Locate the cell with the specified text and output its (x, y) center coordinate. 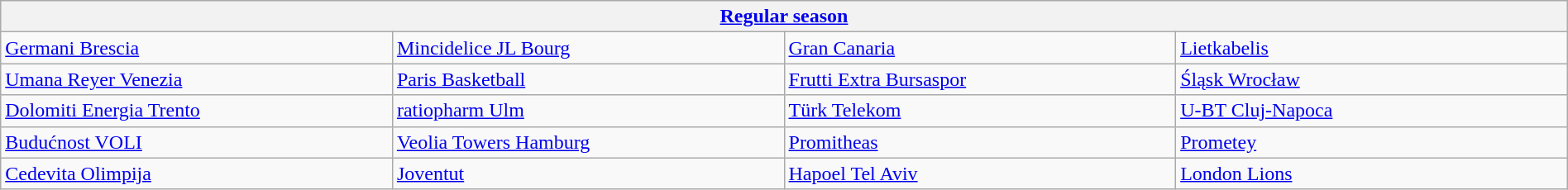
Promitheas (980, 142)
Gran Canaria (980, 48)
Germani Brescia (197, 48)
Śląsk Wrocław (1372, 79)
Lietkabelis (1372, 48)
Dolomiti Energia Trento (197, 111)
Umana Reyer Venezia (197, 79)
Joventut (588, 173)
Frutti Extra Bursaspor (980, 79)
Cedevita Olimpija (197, 173)
London Lions (1372, 173)
Prometey (1372, 142)
Regular season (784, 17)
ratiopharm Ulm (588, 111)
Türk Telekom (980, 111)
Paris Basketball (588, 79)
Mincidelice JL Bourg (588, 48)
Budućnost VOLI (197, 142)
U-BT Cluj-Napoca (1372, 111)
Veolia Towers Hamburg (588, 142)
Hapoel Tel Aviv (980, 173)
